For the text-containing cell, return its midpoint in [X, Y] coordinate format. 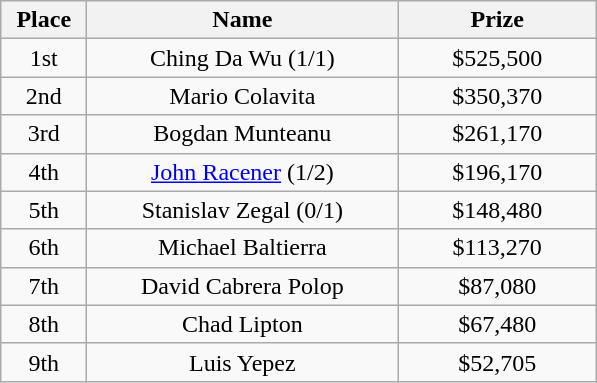
$87,080 [498, 286]
3rd [44, 134]
2nd [44, 96]
7th [44, 286]
John Racener (1/2) [242, 172]
Luis Yepez [242, 362]
$261,170 [498, 134]
$67,480 [498, 324]
5th [44, 210]
6th [44, 248]
$148,480 [498, 210]
Bogdan Munteanu [242, 134]
$113,270 [498, 248]
Place [44, 20]
8th [44, 324]
$52,705 [498, 362]
$196,170 [498, 172]
$525,500 [498, 58]
9th [44, 362]
$350,370 [498, 96]
David Cabrera Polop [242, 286]
Stanislav Zegal (0/1) [242, 210]
1st [44, 58]
Name [242, 20]
Michael Baltierra [242, 248]
Mario Colavita [242, 96]
Prize [498, 20]
Chad Lipton [242, 324]
Ching Da Wu (1/1) [242, 58]
4th [44, 172]
